Provide the [x, y] coordinate of the cell's center where the given text is located.  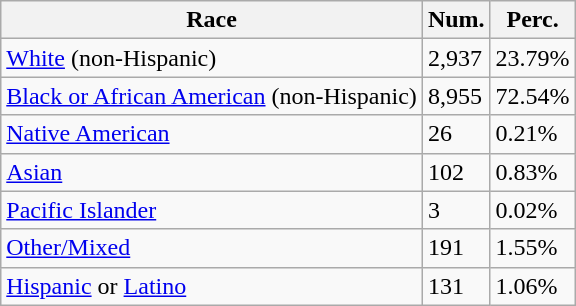
26 [456, 134]
Perc. [532, 20]
Pacific Islander [212, 210]
White (non-Hispanic) [212, 58]
Black or African American (non-Hispanic) [212, 96]
102 [456, 172]
23.79% [532, 58]
3 [456, 210]
1.55% [532, 248]
Num. [456, 20]
72.54% [532, 96]
Hispanic or Latino [212, 286]
Other/Mixed [212, 248]
8,955 [456, 96]
0.02% [532, 210]
2,937 [456, 58]
0.21% [532, 134]
Native American [212, 134]
Race [212, 20]
131 [456, 286]
1.06% [532, 286]
191 [456, 248]
0.83% [532, 172]
Asian [212, 172]
